Find where the given text appears and provide that cell's center as [X, Y] coordinate. 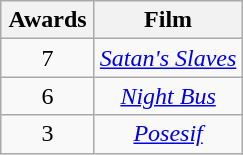
3 [48, 134]
Satan's Slaves [168, 58]
Awards [48, 20]
Film [168, 20]
6 [48, 96]
Night Bus [168, 96]
Posesif [168, 134]
7 [48, 58]
